Return [X, Y] of the center of cell containing provided text 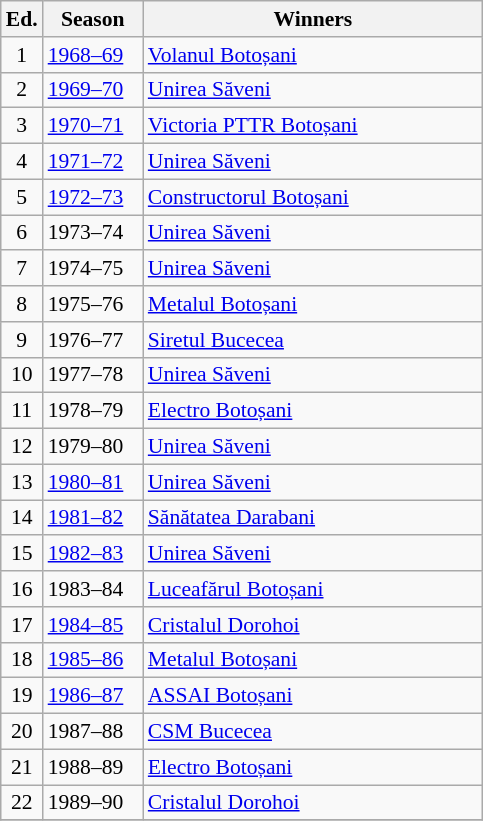
4 [22, 162]
18 [22, 660]
1979–80 [93, 447]
20 [22, 732]
1973–74 [93, 233]
1970–71 [93, 126]
1986–87 [93, 696]
1981–82 [93, 518]
6 [22, 233]
1968–69 [93, 55]
1972–73 [93, 197]
CSM Bucecea [313, 732]
1978–79 [93, 411]
17 [22, 625]
1980–81 [93, 482]
Constructorul Botoșani [313, 197]
1988–89 [93, 767]
Season [93, 19]
Victoria PTTR Botoșani [313, 126]
14 [22, 518]
1985–86 [93, 660]
Winners [313, 19]
1983–84 [93, 589]
1969–70 [93, 90]
1971–72 [93, 162]
8 [22, 304]
ASSAI Botoșani [313, 696]
Luceafărul Botoșani [313, 589]
1976–77 [93, 340]
1987–88 [93, 732]
3 [22, 126]
Siretul Bucecea [313, 340]
1 [22, 55]
Volanul Botoșani [313, 55]
21 [22, 767]
12 [22, 447]
1974–75 [93, 269]
5 [22, 197]
19 [22, 696]
16 [22, 589]
1982–83 [93, 554]
1984–85 [93, 625]
10 [22, 375]
Sănătatea Darabani [313, 518]
2 [22, 90]
1977–78 [93, 375]
11 [22, 411]
9 [22, 340]
22 [22, 803]
7 [22, 269]
13 [22, 482]
Ed. [22, 19]
1989–90 [93, 803]
15 [22, 554]
1975–76 [93, 304]
